Extract the (X, Y) coordinate from the center of the cell holding the provided text.  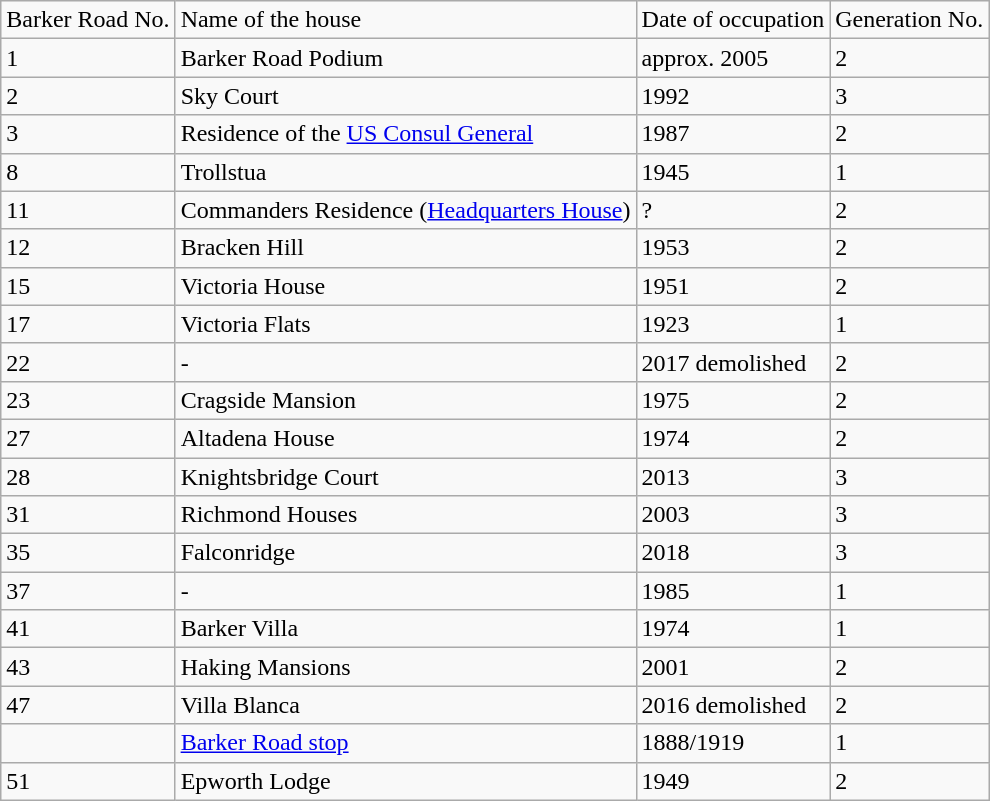
15 (88, 286)
Cragside Mansion (406, 400)
1923 (733, 324)
17 (88, 324)
12 (88, 248)
2001 (733, 667)
Falconridge (406, 553)
Generation No. (910, 20)
27 (88, 438)
35 (88, 553)
43 (88, 667)
Haking Mansions (406, 667)
Victoria Flats (406, 324)
2016 demolished (733, 705)
1953 (733, 248)
Barker Road Podium (406, 58)
28 (88, 477)
1992 (733, 96)
Commanders Residence (Headquarters House) (406, 210)
51 (88, 781)
1888/1919 (733, 743)
1949 (733, 781)
Victoria House (406, 286)
41 (88, 629)
Sky Court (406, 96)
Barker Villa (406, 629)
2018 (733, 553)
37 (88, 591)
2003 (733, 515)
8 (88, 172)
? (733, 210)
22 (88, 362)
Villa Blanca (406, 705)
approx. 2005 (733, 58)
1985 (733, 591)
11 (88, 210)
Knightsbridge Court (406, 477)
Epworth Lodge (406, 781)
1951 (733, 286)
2017 demolished (733, 362)
47 (88, 705)
Barker Road stop (406, 743)
Name of the house (406, 20)
Altadena House (406, 438)
Residence of the US Consul General (406, 134)
2013 (733, 477)
Bracken Hill (406, 248)
Trollstua (406, 172)
23 (88, 400)
Richmond Houses (406, 515)
Barker Road No. (88, 20)
31 (88, 515)
1975 (733, 400)
1987 (733, 134)
Date of occupation (733, 20)
1945 (733, 172)
